Return the [X, Y] coordinate for the center point of the cell that contains the specified text.  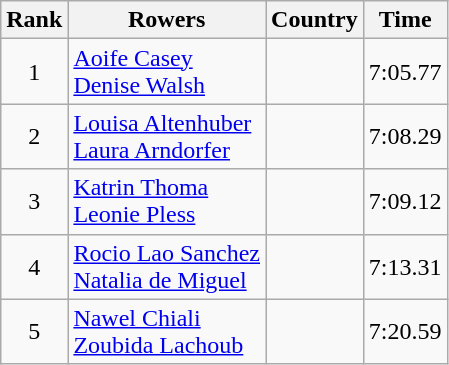
1 [34, 72]
Katrin ThomaLeonie Pless [167, 202]
3 [34, 202]
Nawel ChialiZoubida Lachoub [167, 332]
5 [34, 332]
4 [34, 266]
Rocio Lao SanchezNatalia de Miguel [167, 266]
2 [34, 136]
Rowers [167, 20]
Rank [34, 20]
7:13.31 [405, 266]
7:08.29 [405, 136]
Country [315, 20]
Time [405, 20]
7:20.59 [405, 332]
7:09.12 [405, 202]
7:05.77 [405, 72]
Louisa AltenhuberLaura Arndorfer [167, 136]
Aoife CaseyDenise Walsh [167, 72]
